Find where the given text appears and provide that cell's center as [X, Y] coordinate. 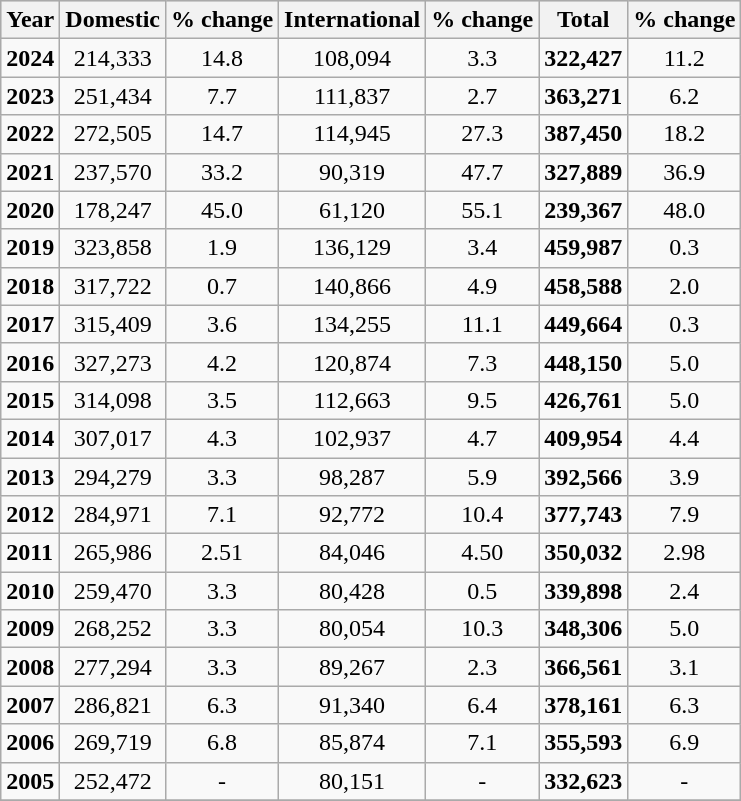
392,566 [584, 477]
322,427 [584, 58]
7.3 [482, 362]
14.8 [222, 58]
2024 [30, 58]
14.7 [222, 134]
4.2 [222, 362]
Domestic [113, 20]
9.5 [482, 400]
355,593 [584, 743]
2007 [30, 705]
294,279 [113, 477]
239,367 [584, 210]
448,150 [584, 362]
4.50 [482, 553]
114,945 [352, 134]
7.9 [684, 515]
339,898 [584, 591]
84,046 [352, 553]
10.4 [482, 515]
5.9 [482, 477]
251,434 [113, 96]
378,161 [584, 705]
315,409 [113, 324]
2022 [30, 134]
2010 [30, 591]
112,663 [352, 400]
111,837 [352, 96]
332,623 [584, 781]
2009 [30, 629]
10.3 [482, 629]
4.4 [684, 438]
314,098 [113, 400]
47.7 [482, 172]
Total [584, 20]
92,772 [352, 515]
140,866 [352, 286]
178,247 [113, 210]
286,821 [113, 705]
80,428 [352, 591]
85,874 [352, 743]
45.0 [222, 210]
377,743 [584, 515]
33.2 [222, 172]
11.1 [482, 324]
4.3 [222, 438]
350,032 [584, 553]
327,889 [584, 172]
2.3 [482, 667]
2013 [30, 477]
27.3 [482, 134]
6.8 [222, 743]
11.2 [684, 58]
6.9 [684, 743]
2017 [30, 324]
2019 [30, 248]
0.7 [222, 286]
7.7 [222, 96]
214,333 [113, 58]
136,129 [352, 248]
102,937 [352, 438]
2014 [30, 438]
134,255 [352, 324]
387,450 [584, 134]
284,971 [113, 515]
327,273 [113, 362]
48.0 [684, 210]
366,561 [584, 667]
2008 [30, 667]
259,470 [113, 591]
2011 [30, 553]
348,306 [584, 629]
2.7 [482, 96]
2012 [30, 515]
0.5 [482, 591]
2016 [30, 362]
2020 [30, 210]
108,094 [352, 58]
2015 [30, 400]
2005 [30, 781]
3.1 [684, 667]
61,120 [352, 210]
3.4 [482, 248]
55.1 [482, 210]
2.51 [222, 553]
323,858 [113, 248]
3.5 [222, 400]
459,987 [584, 248]
80,054 [352, 629]
1.9 [222, 248]
2006 [30, 743]
80,151 [352, 781]
4.7 [482, 438]
90,319 [352, 172]
89,267 [352, 667]
272,505 [113, 134]
317,722 [113, 286]
3.9 [684, 477]
449,664 [584, 324]
91,340 [352, 705]
International [352, 20]
Year [30, 20]
6.2 [684, 96]
269,719 [113, 743]
265,986 [113, 553]
4.9 [482, 286]
2021 [30, 172]
18.2 [684, 134]
98,287 [352, 477]
458,588 [584, 286]
2018 [30, 286]
2.4 [684, 591]
2023 [30, 96]
252,472 [113, 781]
120,874 [352, 362]
277,294 [113, 667]
6.4 [482, 705]
2.0 [684, 286]
307,017 [113, 438]
3.6 [222, 324]
36.9 [684, 172]
268,252 [113, 629]
426,761 [584, 400]
363,271 [584, 96]
237,570 [113, 172]
2.98 [684, 553]
409,954 [584, 438]
